Extract the (x, y) coordinate from the center of the cell holding the provided text.  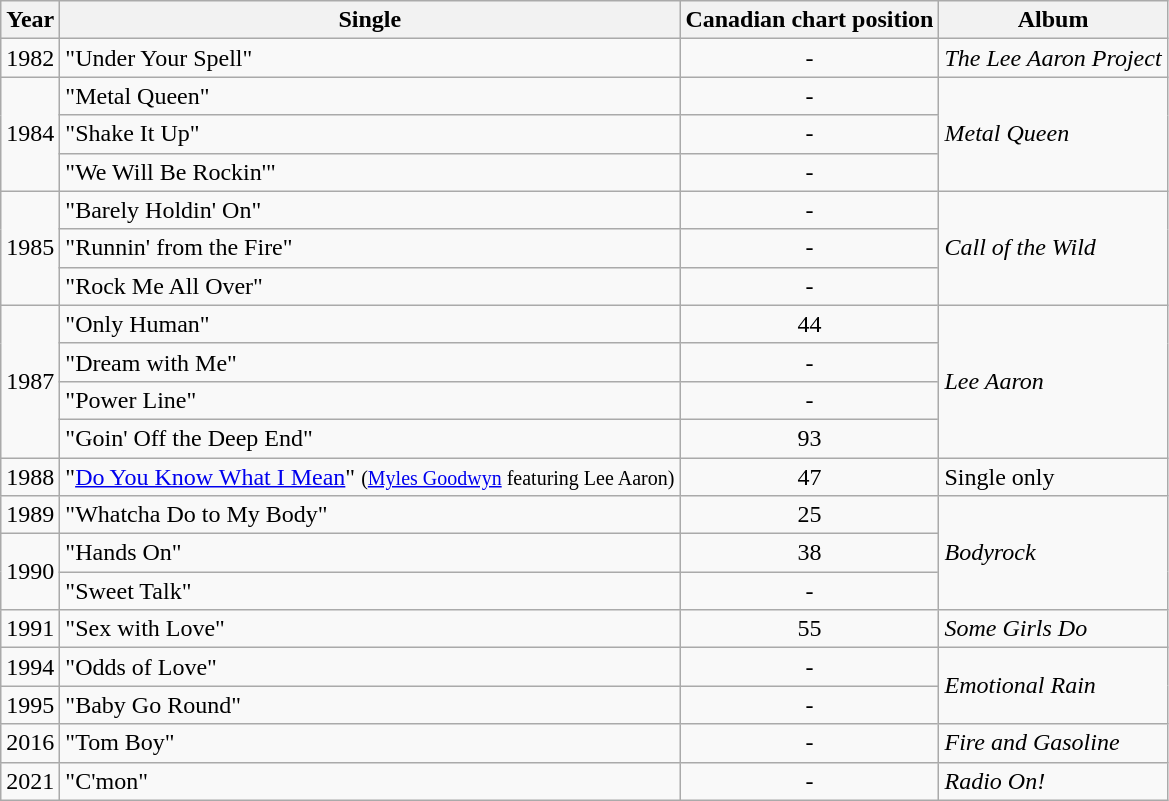
"Odds of Love" (370, 667)
55 (810, 629)
"Hands On" (370, 553)
1985 (30, 248)
1987 (30, 381)
"Power Line" (370, 400)
1984 (30, 134)
1988 (30, 477)
2016 (30, 743)
"C'mon" (370, 781)
Year (30, 20)
Album (1053, 20)
Single (370, 20)
"Under Your Spell" (370, 58)
"Rock Me All Over" (370, 286)
"Dream with Me" (370, 362)
"Runnin' from the Fire" (370, 248)
Call of the Wild (1053, 248)
1991 (30, 629)
Emotional Rain (1053, 686)
"Goin' Off the Deep End" (370, 438)
"We Will Be Rockin'" (370, 172)
"Metal Queen" (370, 96)
1995 (30, 705)
"Whatcha Do to My Body" (370, 515)
1990 (30, 572)
"Baby Go Round" (370, 705)
"Sex with Love" (370, 629)
2021 (30, 781)
"Do You Know What I Mean" (Myles Goodwyn featuring Lee Aaron) (370, 477)
Radio On! (1053, 781)
Lee Aaron (1053, 381)
47 (810, 477)
"Tom Boy" (370, 743)
Metal Queen (1053, 134)
"Sweet Talk" (370, 591)
1982 (30, 58)
"Barely Holdin' On" (370, 210)
Bodyrock (1053, 553)
44 (810, 324)
"Shake It Up" (370, 134)
1989 (30, 515)
25 (810, 515)
"Only Human" (370, 324)
Some Girls Do (1053, 629)
The Lee Aaron Project (1053, 58)
Single only (1053, 477)
Fire and Gasoline (1053, 743)
1994 (30, 667)
Canadian chart position (810, 20)
93 (810, 438)
38 (810, 553)
